Extract the [x, y] coordinate from the center of the cell holding the provided text.  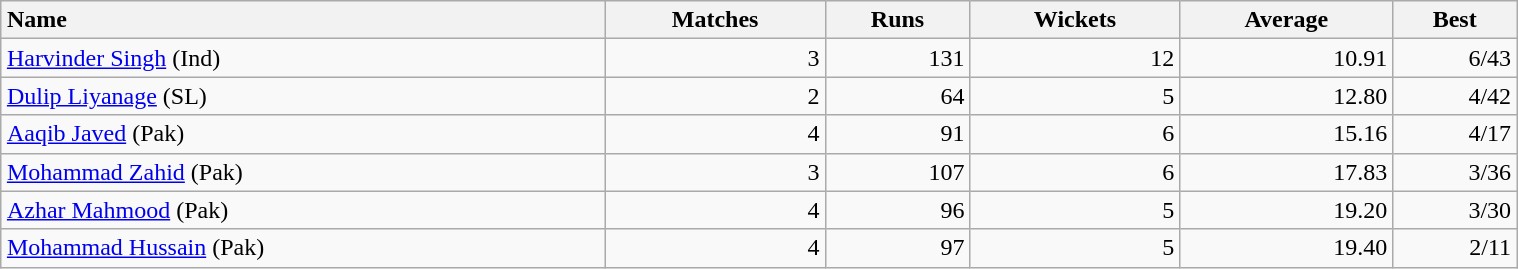
96 [898, 210]
Name [303, 20]
10.91 [1286, 58]
Runs [898, 20]
2 [715, 96]
4/17 [1455, 134]
6/43 [1455, 58]
Average [1286, 20]
91 [898, 134]
64 [898, 96]
Mohammad Zahid (Pak) [303, 172]
19.40 [1286, 248]
3/30 [1455, 210]
Azhar Mahmood (Pak) [303, 210]
Matches [715, 20]
131 [898, 58]
12.80 [1286, 96]
4/42 [1455, 96]
19.20 [1286, 210]
Harvinder Singh (Ind) [303, 58]
Dulip Liyanage (SL) [303, 96]
107 [898, 172]
12 [1075, 58]
2/11 [1455, 248]
15.16 [1286, 134]
Aaqib Javed (Pak) [303, 134]
Wickets [1075, 20]
Mohammad Hussain (Pak) [303, 248]
97 [898, 248]
Best [1455, 20]
3/36 [1455, 172]
17.83 [1286, 172]
